Pinpoint the cell where the given text exists, returning its [x, y] midpoint coordinate. 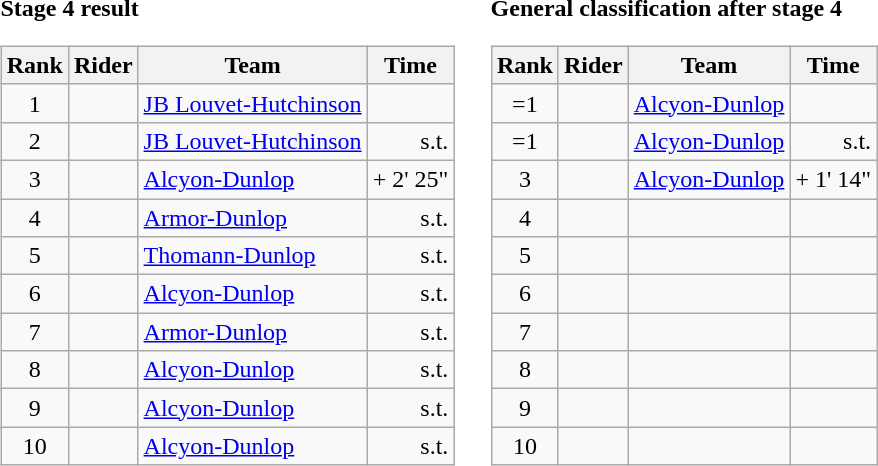
1 [34, 103]
Thomann-Dunlop [252, 256]
2 [34, 141]
+ 1' 14" [834, 179]
+ 2' 25" [410, 179]
